Scan for the cell matching the given text and deliver its (X, Y) coordinate at center. 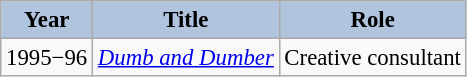
Year (47, 20)
Creative consultant (372, 58)
1995−96 (47, 58)
Dumb and Dumber (186, 58)
Title (186, 20)
Role (372, 20)
